Extract the [X, Y] coordinate from the center of the cell holding the provided text.  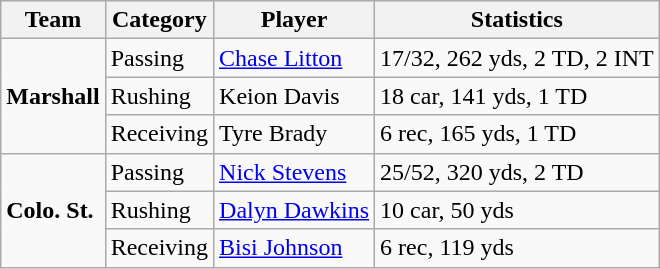
17/32, 262 yds, 2 TD, 2 INT [518, 58]
Marshall [53, 96]
Category [159, 20]
6 rec, 119 yds [518, 248]
Colo. St. [53, 210]
Statistics [518, 20]
Chase Litton [294, 58]
Player [294, 20]
Team [53, 20]
Bisi Johnson [294, 248]
Dalyn Dawkins [294, 210]
25/52, 320 yds, 2 TD [518, 172]
Tyre Brady [294, 134]
18 car, 141 yds, 1 TD [518, 96]
Keion Davis [294, 96]
10 car, 50 yds [518, 210]
Nick Stevens [294, 172]
6 rec, 165 yds, 1 TD [518, 134]
